Return (X, Y) of the center of cell containing provided text 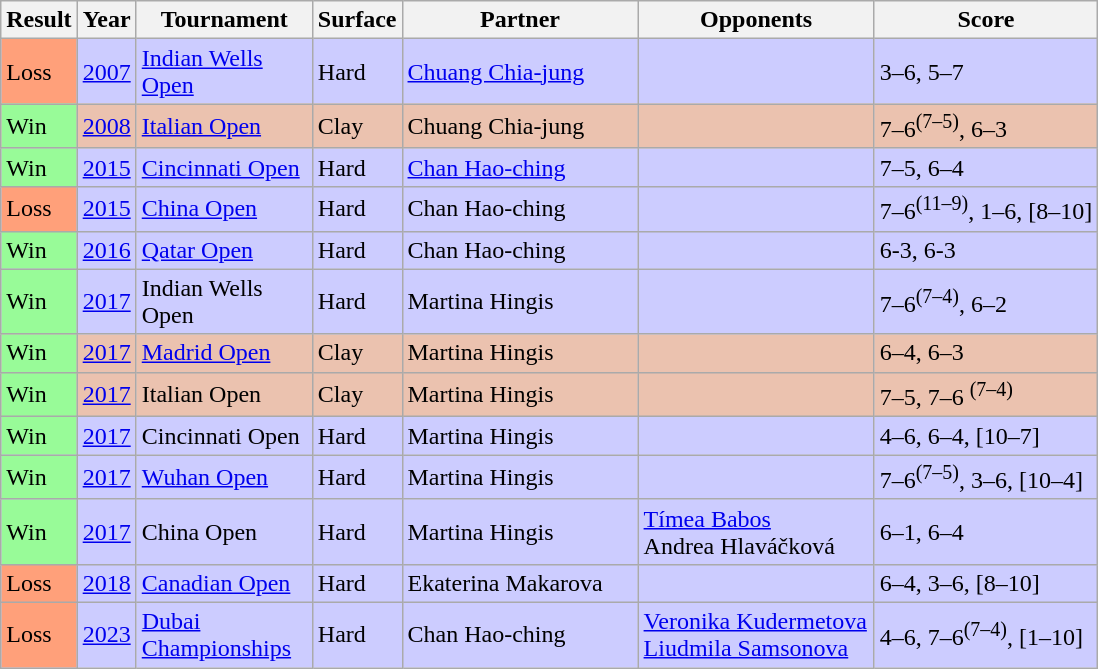
6–4, 3–6, [8–10] (986, 583)
7–6(7–5), 3–6, [10–4] (986, 478)
3–6, 5–7 (986, 72)
Dubai Championships (224, 636)
2023 (106, 636)
Ekaterina Makarova (520, 583)
7–5, 6–4 (986, 167)
2018 (106, 583)
Surface (357, 20)
6–4, 6–3 (986, 353)
Qatar Open (224, 250)
4–6, 6–4, [10–7] (986, 436)
Partner (520, 20)
6–1, 6–4 (986, 532)
2016 (106, 250)
Tournament (224, 20)
7–6(11–9), 1–6, [8–10] (986, 208)
7–6(7–5), 6–3 (986, 126)
Opponents (756, 20)
Tímea Babos Andrea Hlaváčková (756, 532)
Year (106, 20)
2008 (106, 126)
7–6(7–4), 6–2 (986, 302)
Veronika Kudermetova Liudmila Samsonova (756, 636)
7–5, 7–6 (7–4) (986, 394)
Score (986, 20)
6-3, 6-3 (986, 250)
4–6, 7–6(7–4), [1–10] (986, 636)
2007 (106, 72)
Canadian Open (224, 583)
Wuhan Open (224, 478)
Result (39, 20)
Madrid Open (224, 353)
